Output the [X, Y] coordinate of the center of the cell containing the given text.  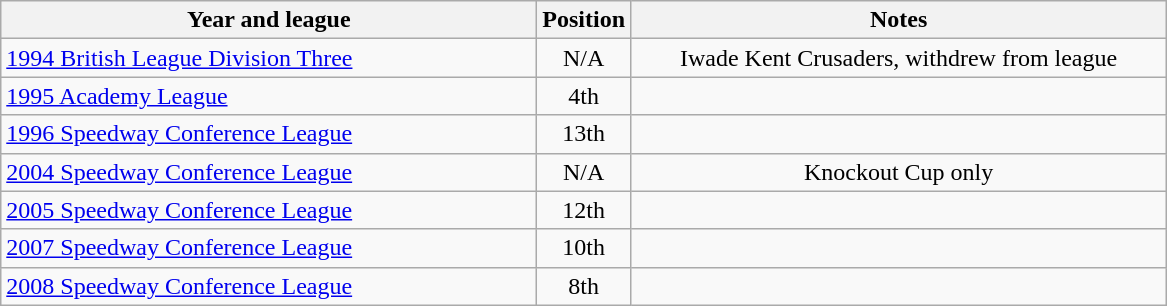
12th [584, 210]
4th [584, 96]
Knockout Cup only [899, 172]
1994 British League Division Three [269, 58]
Iwade Kent Crusaders, withdrew from league [899, 58]
Notes [899, 20]
8th [584, 286]
1995 Academy League [269, 96]
2008 Speedway Conference League [269, 286]
Position [584, 20]
Year and league [269, 20]
2004 Speedway Conference League [269, 172]
13th [584, 134]
2007 Speedway Conference League [269, 248]
10th [584, 248]
2005 Speedway Conference League [269, 210]
1996 Speedway Conference League [269, 134]
